For the text-containing cell, return its midpoint in (x, y) coordinate format. 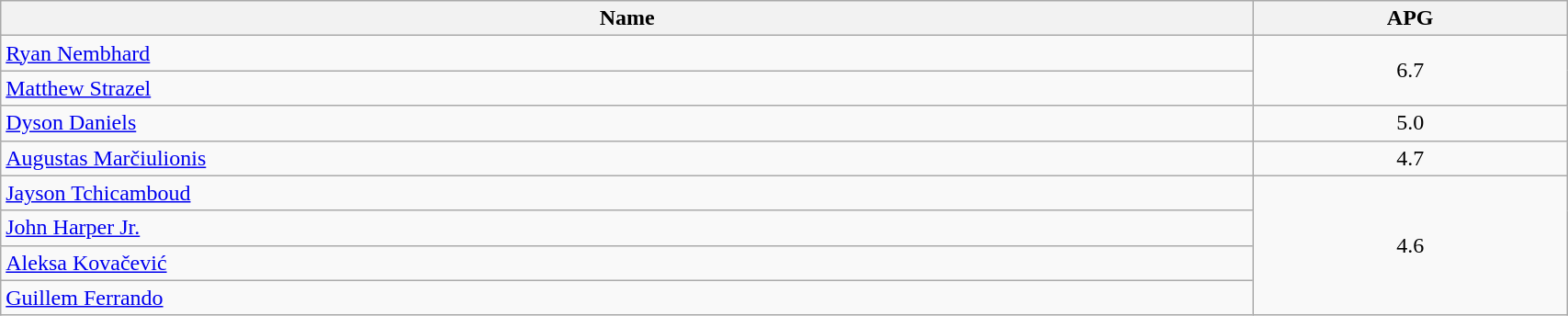
APG (1411, 18)
Ryan Nembhard (627, 53)
Dyson Daniels (627, 123)
John Harper Jr. (627, 228)
4.6 (1411, 245)
6.7 (1411, 71)
Aleksa Kovačević (627, 263)
Matthew Strazel (627, 88)
5.0 (1411, 123)
Augustas Marčiulionis (627, 158)
Name (627, 18)
Guillem Ferrando (627, 298)
4.7 (1411, 158)
Jayson Tchicamboud (627, 193)
